Detect which cell encompasses the target text, then output its [x, y] center coordinate. 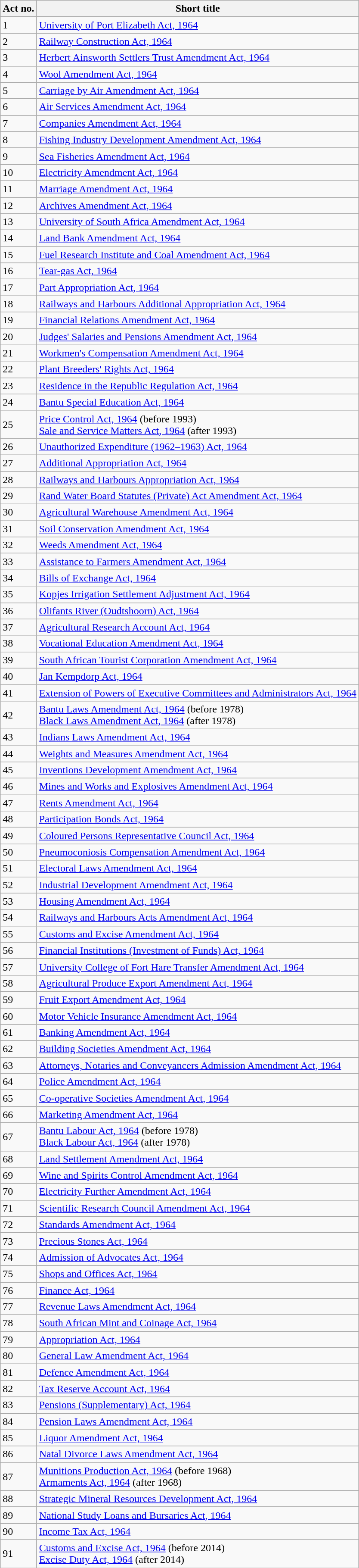
Police Amendment Act, 1964 [198, 1082]
Appropriation Act, 1964 [198, 1340]
Olifants River (Oudtshoorn) Act, 1964 [198, 611]
40 [19, 676]
23 [19, 386]
Participation Bonds Act, 1964 [198, 819]
Wool Amendment Act, 1964 [198, 74]
Weeds Amendment Act, 1964 [198, 545]
Fruit Export Amendment Act, 1964 [198, 1000]
18 [19, 304]
30 [19, 512]
43 [19, 737]
69 [19, 1175]
5 [19, 91]
67 [19, 1137]
82 [19, 1389]
29 [19, 496]
31 [19, 529]
Railway Construction Act, 1964 [198, 41]
54 [19, 918]
75 [19, 1274]
Customs and Excise Act, 1964 (before 2014)Excise Duty Act, 1964 (after 2014) [198, 1553]
Financial Institutions (Investment of Funds) Act, 1964 [198, 950]
University College of Fort Hare Transfer Amendment Act, 1964 [198, 967]
Strategic Mineral Resources Development Act, 1964 [198, 1499]
9 [19, 156]
1 [19, 25]
86 [19, 1454]
50 [19, 852]
Income Tax Act, 1964 [198, 1531]
60 [19, 1016]
Building Societies Amendment Act, 1964 [198, 1049]
Shops and Offices Act, 1964 [198, 1274]
Coloured Persons Representative Council Act, 1964 [198, 836]
12 [19, 206]
24 [19, 402]
Land Settlement Amendment Act, 1964 [198, 1159]
Weights and Measures Amendment Act, 1964 [198, 754]
Bills of Exchange Act, 1964 [198, 578]
Bantu Labour Act, 1964 (before 1978) Black Labour Act, 1964 (after 1978) [198, 1137]
Assistance to Farmers Amendment Act, 1964 [198, 562]
28 [19, 480]
35 [19, 594]
49 [19, 836]
38 [19, 643]
Scientific Research Council Amendment Act, 1964 [198, 1208]
Housing Amendment Act, 1964 [198, 901]
27 [19, 463]
21 [19, 353]
Herbert Ainsworth Settlers Trust Amendment Act, 1964 [198, 58]
11 [19, 189]
Price Control Act, 1964 (before 1993) Sale and Service Matters Act, 1964 (after 1993) [198, 424]
Bantu Laws Amendment Act, 1964 (before 1978) Black Laws Amendment Act, 1964 (after 1978) [198, 715]
Companies Amendment Act, 1964 [198, 123]
Natal Divorce Laws Amendment Act, 1964 [198, 1454]
University of Port Elizabeth Act, 1964 [198, 25]
Plant Breeders' Rights Act, 1964 [198, 369]
56 [19, 950]
Residence in the Republic Regulation Act, 1964 [198, 386]
8 [19, 140]
14 [19, 238]
Electricity Amendment Act, 1964 [198, 172]
72 [19, 1224]
General Law Amendment Act, 1964 [198, 1356]
Indians Laws Amendment Act, 1964 [198, 737]
39 [19, 660]
15 [19, 255]
52 [19, 885]
Mines and Works and Explosives Amendment Act, 1964 [198, 787]
87 [19, 1477]
42 [19, 715]
85 [19, 1438]
Carriage by Air Amendment Act, 1964 [198, 91]
2 [19, 41]
68 [19, 1159]
Banking Amendment Act, 1964 [198, 1033]
Part Appropriation Act, 1964 [198, 287]
64 [19, 1082]
61 [19, 1033]
Inventions Development Amendment Act, 1964 [198, 770]
Agricultural Research Account Act, 1964 [198, 627]
51 [19, 868]
Pensions (Supplementary) Act, 1964 [198, 1405]
Railways and Harbours Additional Appropriation Act, 1964 [198, 304]
Bantu Special Education Act, 1964 [198, 402]
Additional Appropriation Act, 1964 [198, 463]
South African Tourist Corporation Amendment Act, 1964 [198, 660]
79 [19, 1340]
46 [19, 787]
20 [19, 337]
Pneumoconiosis Compensation Amendment Act, 1964 [198, 852]
Electoral Laws Amendment Act, 1964 [198, 868]
3 [19, 58]
Finance Act, 1964 [198, 1290]
Fishing Industry Development Amendment Act, 1964 [198, 140]
Revenue Laws Amendment Act, 1964 [198, 1307]
Agricultural Warehouse Amendment Act, 1964 [198, 512]
Rents Amendment Act, 1964 [198, 803]
57 [19, 967]
78 [19, 1323]
10 [19, 172]
34 [19, 578]
Motor Vehicle Insurance Amendment Act, 1964 [198, 1016]
Short title [198, 9]
Marriage Amendment Act, 1964 [198, 189]
53 [19, 901]
National Study Loans and Bursaries Act, 1964 [198, 1515]
58 [19, 983]
South African Mint and Coinage Act, 1964 [198, 1323]
19 [19, 320]
Sea Fisheries Amendment Act, 1964 [198, 156]
Act no. [19, 9]
Fuel Research Institute and Coal Amendment Act, 1964 [198, 255]
32 [19, 545]
44 [19, 754]
89 [19, 1515]
59 [19, 1000]
Industrial Development Amendment Act, 1964 [198, 885]
33 [19, 562]
88 [19, 1499]
22 [19, 369]
Soil Conservation Amendment Act, 1964 [198, 529]
90 [19, 1531]
73 [19, 1241]
Precious Stones Act, 1964 [198, 1241]
80 [19, 1356]
63 [19, 1065]
83 [19, 1405]
47 [19, 803]
Standards Amendment Act, 1964 [198, 1224]
13 [19, 222]
71 [19, 1208]
Vocational Education Amendment Act, 1964 [198, 643]
55 [19, 934]
48 [19, 819]
Electricity Further Amendment Act, 1964 [198, 1192]
Tax Reserve Account Act, 1964 [198, 1389]
Judges' Salaries and Pensions Amendment Act, 1964 [198, 337]
65 [19, 1098]
70 [19, 1192]
Land Bank Amendment Act, 1964 [198, 238]
Archives Amendment Act, 1964 [198, 206]
36 [19, 611]
Wine and Spirits Control Amendment Act, 1964 [198, 1175]
66 [19, 1115]
81 [19, 1372]
Railways and Harbours Acts Amendment Act, 1964 [198, 918]
Pension Laws Amendment Act, 1964 [198, 1421]
74 [19, 1257]
Kopjes Irrigation Settlement Adjustment Act, 1964 [198, 594]
Admission of Advocates Act, 1964 [198, 1257]
Marketing Amendment Act, 1964 [198, 1115]
76 [19, 1290]
84 [19, 1421]
Munitions Production Act, 1964 (before 1968) Armaments Act, 1964 (after 1968) [198, 1477]
Workmen's Compensation Amendment Act, 1964 [198, 353]
26 [19, 447]
77 [19, 1307]
Co-operative Societies Amendment Act, 1964 [198, 1098]
Customs and Excise Amendment Act, 1964 [198, 934]
37 [19, 627]
Tear-gas Act, 1964 [198, 271]
41 [19, 693]
Air Services Amendment Act, 1964 [198, 107]
6 [19, 107]
University of South Africa Amendment Act, 1964 [198, 222]
25 [19, 424]
Financial Relations Amendment Act, 1964 [198, 320]
45 [19, 770]
17 [19, 287]
Extension of Powers of Executive Committees and Administrators Act, 1964 [198, 693]
Agricultural Produce Export Amendment Act, 1964 [198, 983]
Attorneys, Notaries and Conveyancers Admission Amendment Act, 1964 [198, 1065]
91 [19, 1553]
Liquor Amendment Act, 1964 [198, 1438]
Unauthorized Expenditure (1962–1963) Act, 1964 [198, 447]
7 [19, 123]
Jan Kempdorp Act, 1964 [198, 676]
Defence Amendment Act, 1964 [198, 1372]
Rand Water Board Statutes (Private) Act Amendment Act, 1964 [198, 496]
4 [19, 74]
Railways and Harbours Appropriation Act, 1964 [198, 480]
62 [19, 1049]
16 [19, 271]
